Return (x, y) of the center of cell containing provided text 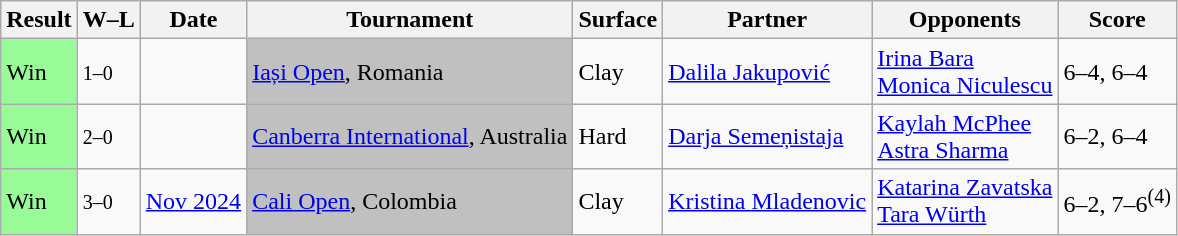
Darja Semeņistaja (768, 136)
Kaylah McPhee Astra Sharma (965, 136)
Surface (618, 20)
6–2, 7–6(4) (1117, 202)
Score (1117, 20)
Iași Open, Romania (410, 72)
Irina Bara Monica Niculescu (965, 72)
Dalila Jakupović (768, 72)
Opponents (965, 20)
Canberra International, Australia (410, 136)
3–0 (108, 202)
W–L (108, 20)
Date (193, 20)
1–0 (108, 72)
Tournament (410, 20)
Nov 2024 (193, 202)
6–2, 6–4 (1117, 136)
Kristina Mladenovic (768, 202)
Result (39, 20)
2–0 (108, 136)
Cali Open, Colombia (410, 202)
Partner (768, 20)
Hard (618, 136)
6–4, 6–4 (1117, 72)
Katarina Zavatska Tara Würth (965, 202)
